Pinpoint the cell where the given text exists, returning its (X, Y) midpoint coordinate. 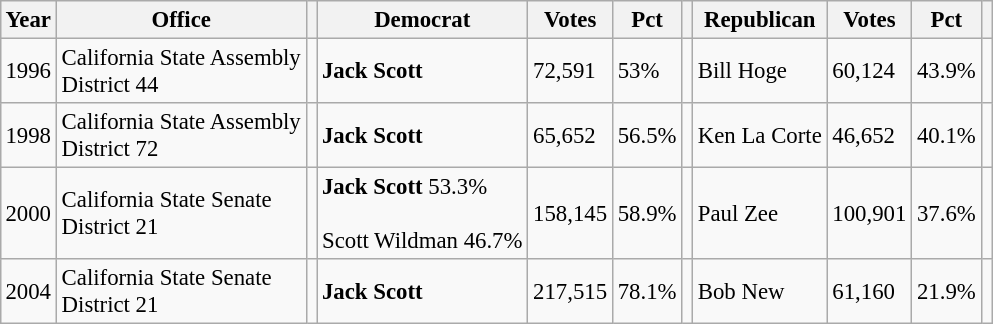
37.6% (946, 214)
21.9% (946, 292)
1996 (28, 70)
California State Assembly District 44 (181, 70)
Bob New (760, 292)
California State Assembly District 72 (181, 136)
46,652 (870, 136)
Bill Hoge (760, 70)
Office (181, 20)
53% (646, 70)
58.9% (646, 214)
65,652 (570, 136)
2004 (28, 292)
Republican (760, 20)
1998 (28, 136)
Year (28, 20)
72,591 (570, 70)
60,124 (870, 70)
Jack Scott 53.3%Scott Wildman 46.7% (422, 214)
158,145 (570, 214)
78.1% (646, 292)
Paul Zee (760, 214)
61,160 (870, 292)
Ken La Corte (760, 136)
43.9% (946, 70)
217,515 (570, 292)
Democrat (422, 20)
40.1% (946, 136)
56.5% (646, 136)
2000 (28, 214)
100,901 (870, 214)
